Pinpoint the cell where the given text exists, returning its (X, Y) midpoint coordinate. 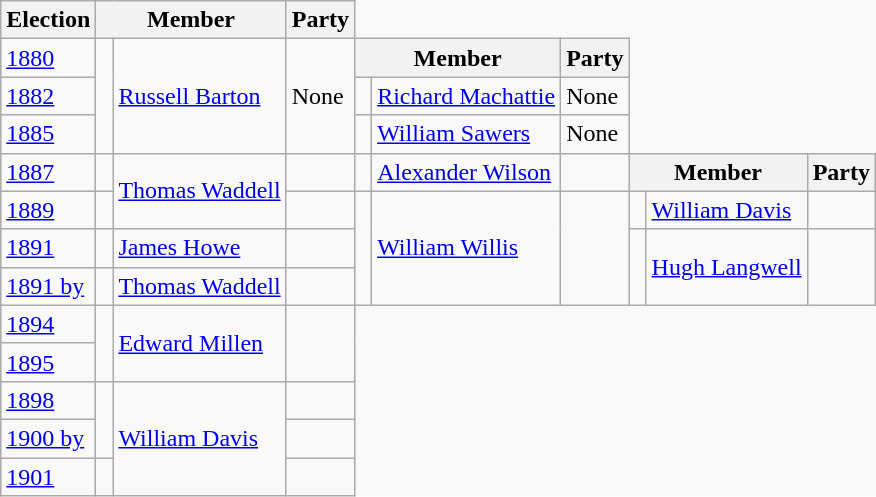
1887 (48, 172)
1889 (48, 210)
1882 (48, 96)
1885 (48, 134)
1891 (48, 248)
1900 by (48, 438)
Hugh Langwell (726, 267)
Edward Millen (200, 343)
Richard Machattie (466, 96)
1901 (48, 477)
1894 (48, 324)
1880 (48, 58)
William Sawers (466, 134)
1898 (48, 400)
William Willis (466, 248)
1895 (48, 362)
James Howe (200, 248)
Russell Barton (200, 96)
1891 by (48, 286)
Election (48, 20)
Alexander Wilson (466, 172)
